Output the (X, Y) coordinate of the center of the cell containing the given text.  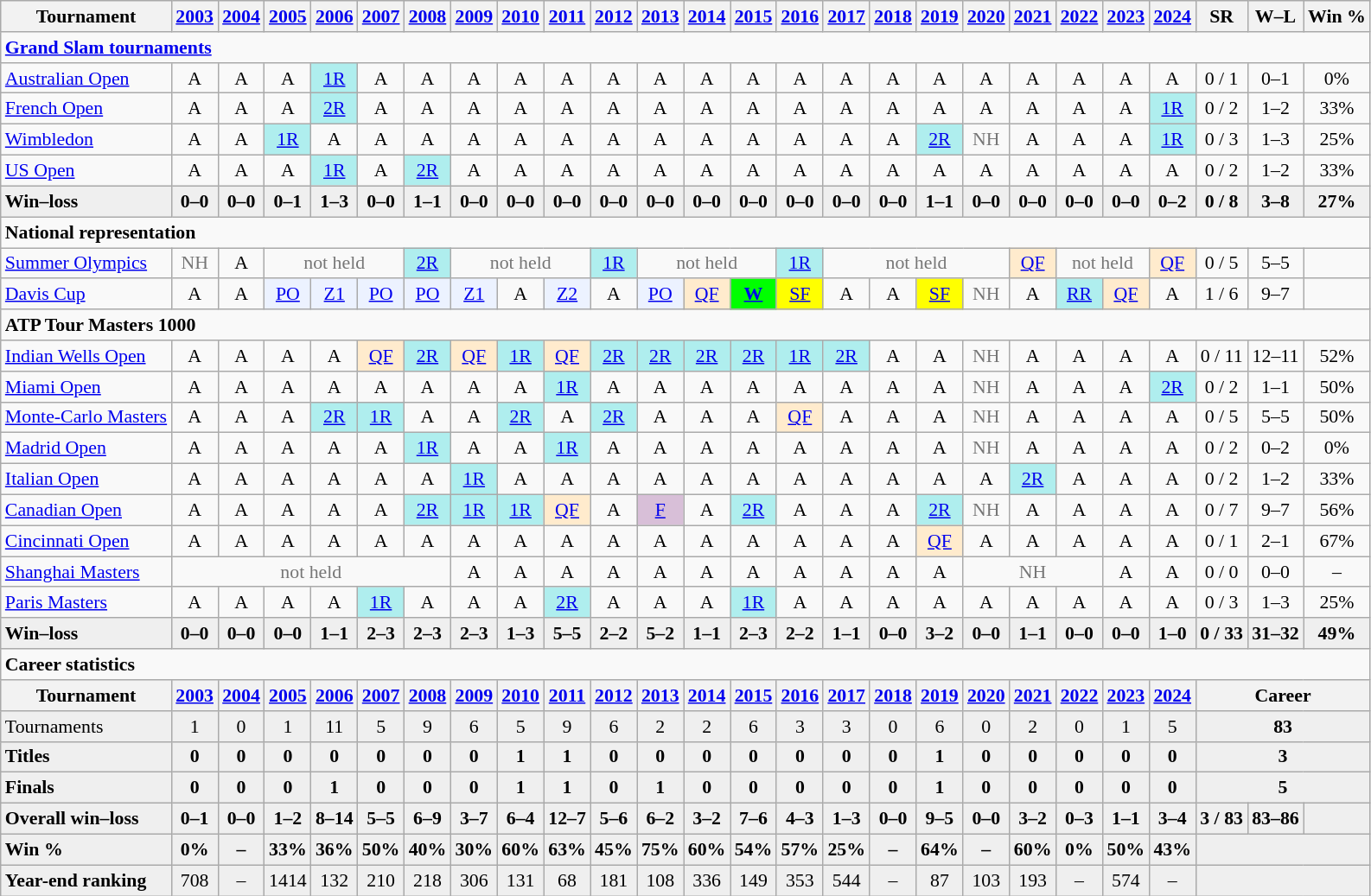
132 (335, 880)
544 (846, 880)
Miami Open (86, 386)
F (660, 510)
87 (940, 880)
Davis Cup (86, 294)
0–3 (1080, 818)
45% (614, 849)
83–86 (1276, 818)
Z2 (567, 294)
67% (1336, 541)
210 (381, 880)
0 / 33 (1221, 633)
0 / 0 (1221, 571)
Grand Slam tournaments (685, 47)
3 / 83 (1221, 818)
75% (660, 849)
US Open (86, 170)
Italian Open (86, 479)
3–4 (1172, 818)
52% (1336, 355)
40% (428, 849)
0 / 7 (1221, 510)
56% (1336, 510)
9–5 (940, 818)
353 (800, 880)
306 (474, 880)
French Open (86, 108)
Wimbledon (86, 139)
64% (940, 849)
57% (800, 849)
RR (1080, 294)
Paris Masters (86, 602)
218 (428, 880)
Titles (86, 757)
43% (1172, 849)
6–2 (660, 818)
4–3 (800, 818)
3–7 (474, 818)
63% (567, 849)
Tournaments (86, 726)
12–11 (1276, 355)
181 (614, 880)
7–6 (754, 818)
Shanghai Masters (86, 571)
131 (520, 880)
8–14 (335, 818)
2–1 (1276, 541)
Career statistics (685, 664)
W–L (1276, 16)
193 (1033, 880)
Career (1283, 695)
83 (1283, 726)
11 (335, 726)
1414 (288, 880)
Finals (86, 787)
49% (1336, 633)
3–8 (1276, 201)
5–2 (660, 633)
108 (660, 880)
0 / 8 (1221, 201)
Monte-Carlo Masters (86, 417)
1–0 (1172, 633)
W (754, 294)
6–9 (428, 818)
ATP Tour Masters 1000 (685, 324)
National representation (685, 232)
Summer Olympics (86, 263)
30% (474, 849)
31–32 (1276, 633)
Australian Open (86, 78)
574 (1125, 880)
5–6 (614, 818)
0 / 11 (1221, 355)
54% (754, 849)
27% (1336, 201)
1 / 6 (1221, 294)
149 (754, 880)
336 (707, 880)
Cincinnati Open (86, 541)
103 (986, 880)
Overall win–loss (86, 818)
6–4 (520, 818)
Indian Wells Open (86, 355)
SR (1221, 16)
Madrid Open (86, 448)
12–7 (567, 818)
Year-end ranking (86, 880)
68 (567, 880)
36% (335, 849)
708 (194, 880)
Canadian Open (86, 510)
